Return (X, Y) of the center of cell containing provided text 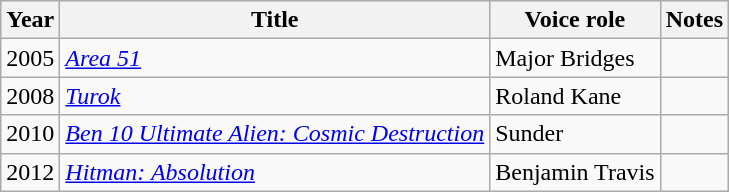
Voice role (575, 20)
Year (30, 20)
Notes (694, 20)
Turok (275, 96)
Major Bridges (575, 58)
Benjamin Travis (575, 172)
2010 (30, 134)
2005 (30, 58)
Ben 10 Ultimate Alien: Cosmic Destruction (275, 134)
Roland Kane (575, 96)
2012 (30, 172)
Hitman: Absolution (275, 172)
Sunder (575, 134)
Title (275, 20)
Area 51 (275, 58)
2008 (30, 96)
